For the text-containing cell, return its midpoint in (x, y) coordinate format. 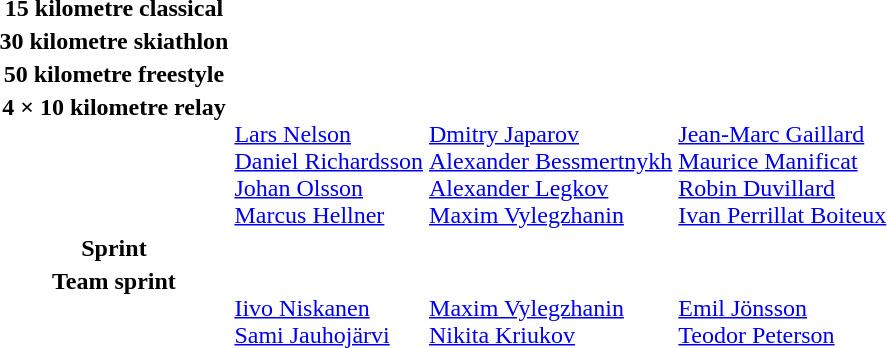
Lars NelsonDaniel RichardssonJohan OlssonMarcus Hellner (329, 161)
Dmitry JaparovAlexander BessmertnykhAlexander LegkovMaxim Vylegzhanin (551, 161)
